Capture the cell that displays the provided text and extract its [X, Y] central coordinate. 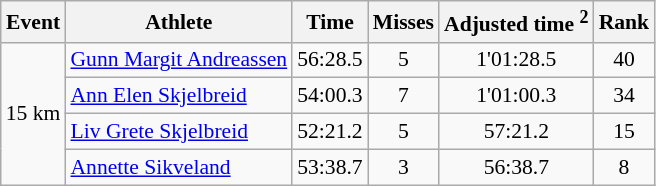
3 [404, 167]
40 [624, 60]
Liv Grete Skjelbreid [178, 132]
Gunn Margit Andreassen [178, 60]
1'01:00.3 [516, 96]
34 [624, 96]
Athlete [178, 22]
Adjusted time 2 [516, 22]
54:00.3 [330, 96]
1'01:28.5 [516, 60]
8 [624, 167]
Misses [404, 22]
57:21.2 [516, 132]
15 km [34, 113]
Event [34, 22]
53:38.7 [330, 167]
7 [404, 96]
15 [624, 132]
52:21.2 [330, 132]
Rank [624, 22]
Ann Elen Skjelbreid [178, 96]
56:38.7 [516, 167]
56:28.5 [330, 60]
Time [330, 22]
Annette Sikveland [178, 167]
